Provide the (X, Y) coordinate of the cell's center where the given text is located.  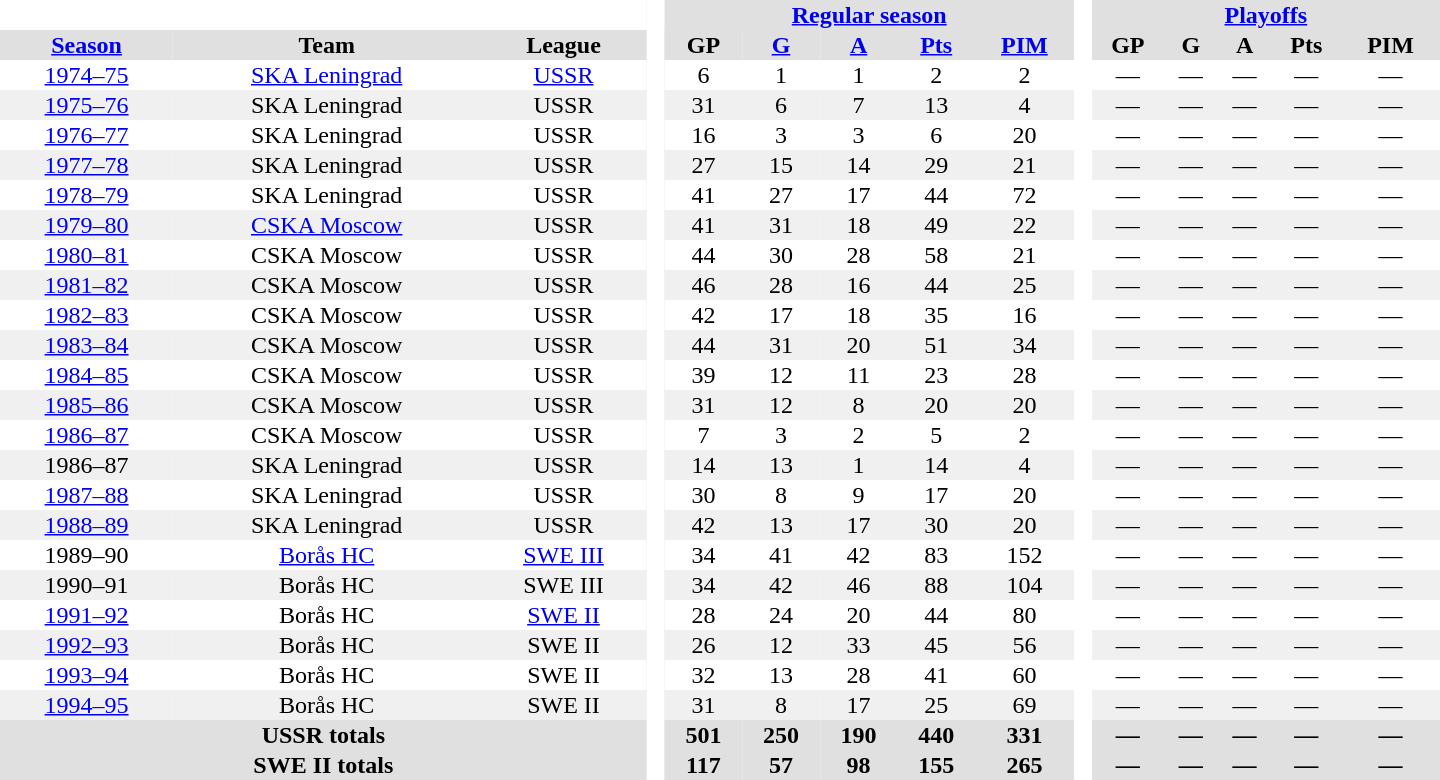
22 (1024, 225)
33 (859, 645)
56 (1024, 645)
1989–90 (86, 555)
1979–80 (86, 225)
1978–79 (86, 195)
98 (859, 765)
1977–78 (86, 165)
331 (1024, 735)
15 (781, 165)
83 (936, 555)
80 (1024, 615)
72 (1024, 195)
29 (936, 165)
49 (936, 225)
Regular season (870, 15)
1981–82 (86, 285)
152 (1024, 555)
190 (859, 735)
1974–75 (86, 75)
501 (704, 735)
1991–92 (86, 615)
26 (704, 645)
104 (1024, 585)
1992–93 (86, 645)
24 (781, 615)
Playoffs (1266, 15)
9 (859, 495)
155 (936, 765)
1982–83 (86, 315)
Season (86, 45)
1980–81 (86, 255)
USSR totals (324, 735)
League (563, 45)
1994–95 (86, 705)
23 (936, 375)
1990–91 (86, 585)
39 (704, 375)
117 (704, 765)
58 (936, 255)
1985–86 (86, 405)
45 (936, 645)
250 (781, 735)
265 (1024, 765)
1993–94 (86, 675)
32 (704, 675)
1976–77 (86, 135)
88 (936, 585)
35 (936, 315)
11 (859, 375)
5 (936, 435)
51 (936, 345)
60 (1024, 675)
440 (936, 735)
1983–84 (86, 345)
69 (1024, 705)
SWE II totals (324, 765)
57 (781, 765)
1987–88 (86, 495)
1984–85 (86, 375)
1975–76 (86, 105)
Team (326, 45)
1988–89 (86, 525)
